Return (x, y) of the center of cell containing provided text 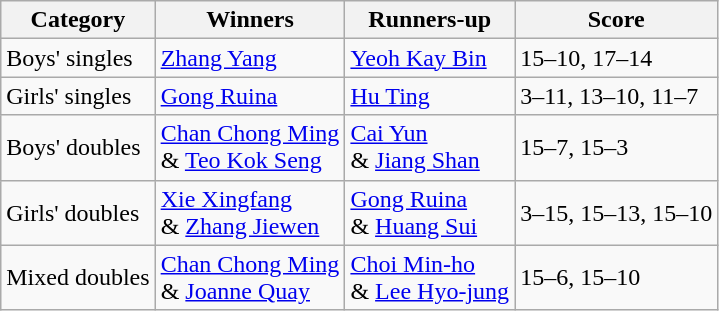
Girls' singles (78, 96)
Mixed doubles (78, 278)
Hu Ting (430, 96)
Choi Min-ho & Lee Hyo-jung (430, 278)
Score (616, 20)
Boys' singles (78, 58)
Chan Chong Ming & Joanne Quay (250, 278)
15–10, 17–14 (616, 58)
15–6, 15–10 (616, 278)
15–7, 15–3 (616, 148)
3–11, 13–10, 11–7 (616, 96)
Yeoh Kay Bin (430, 58)
Gong Ruina (250, 96)
Chan Chong Ming & Teo Kok Seng (250, 148)
Boys' doubles (78, 148)
Xie Xingfang & Zhang Jiewen (250, 212)
Runners-up (430, 20)
3–15, 15–13, 15–10 (616, 212)
Zhang Yang (250, 58)
Girls' doubles (78, 212)
Cai Yun & Jiang Shan (430, 148)
Gong Ruina & Huang Sui (430, 212)
Category (78, 20)
Winners (250, 20)
